Capture the cell that displays the provided text and extract its (x, y) central coordinate. 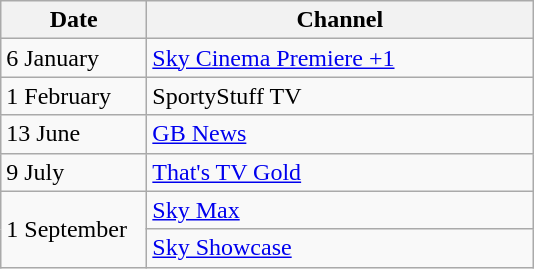
GB News (340, 134)
6 January (74, 58)
Sky Cinema Premiere +1 (340, 58)
SportyStuff TV (340, 96)
Date (74, 20)
1 September (74, 229)
13 June (74, 134)
9 July (74, 172)
Sky Showcase (340, 248)
Channel (340, 20)
Sky Max (340, 210)
1 February (74, 96)
That's TV Gold (340, 172)
